From the cell containing the given text, extract its center point as (x, y) coordinate. 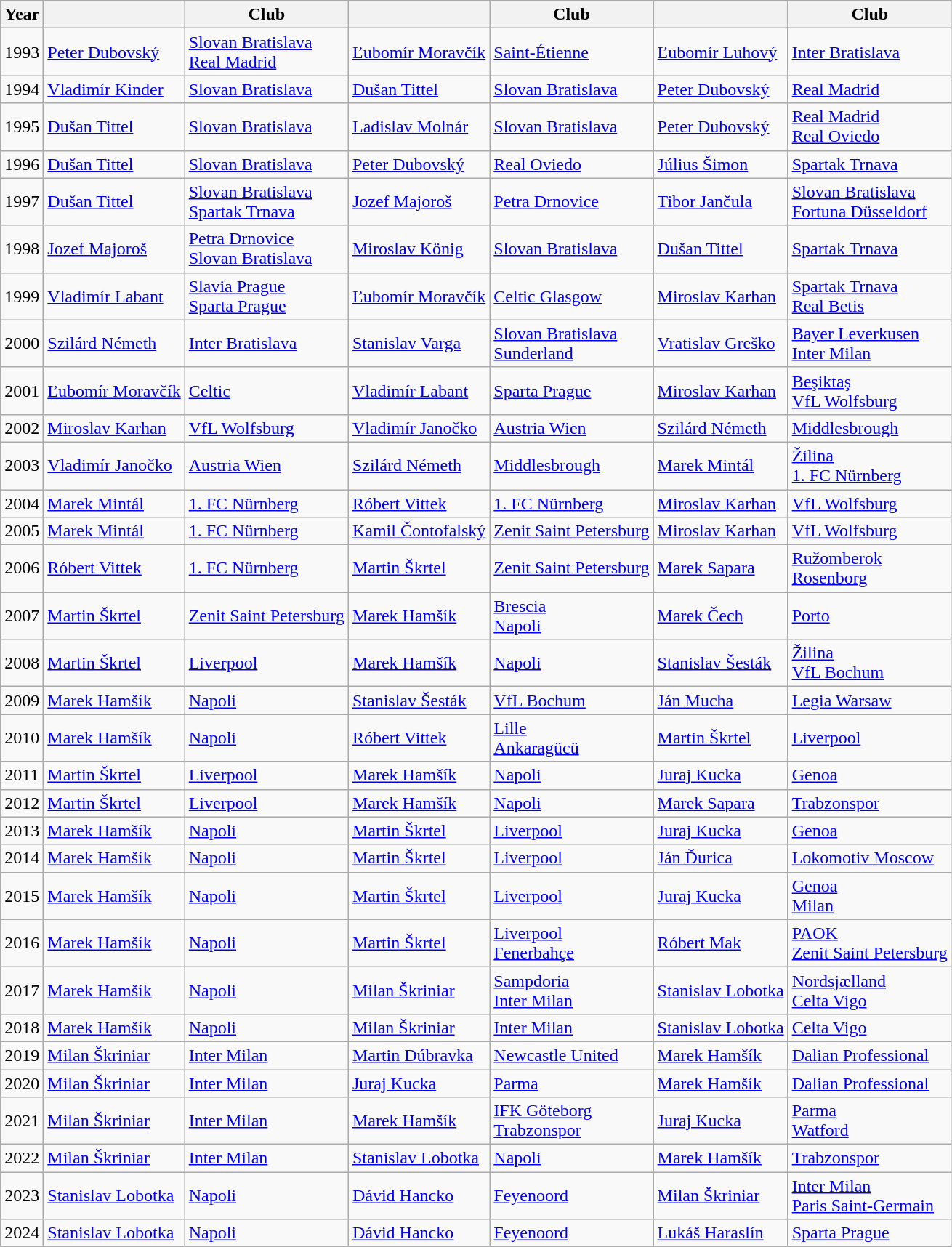
Vladimír Kinder (114, 89)
Nordsjælland Celta Vigo (869, 990)
2011 (22, 775)
Žilina VfL Bochum (869, 663)
Július Šimon (721, 164)
Porto (869, 616)
2003 (22, 465)
Lukáš Haraslín (721, 1233)
Legia Warsaw (869, 701)
Slovan Bratislava Fortuna Düsseldorf (869, 202)
Newcastle United (571, 1055)
1999 (22, 296)
1993 (22, 52)
Beşiktaş VfL Wolfsburg (869, 391)
2017 (22, 990)
2007 (22, 616)
1996 (22, 164)
Slovan Bratislava Real Madrid (266, 52)
2010 (22, 738)
Genoa Milan (869, 895)
Saint-Étienne (571, 52)
Lille Ankaragücü (571, 738)
Parma Watford (869, 1121)
Žilina 1. FC Nürnberg (869, 465)
2016 (22, 943)
Sampdoria Inter Milan (571, 990)
Parma (571, 1083)
Tibor Jančula (721, 202)
Celtic (266, 391)
Inter Milan Paris Saint-Germain (869, 1196)
Real Oviedo (571, 164)
Marek Čech (721, 616)
PAOK Zenit Saint Petersburg (869, 943)
2004 (22, 504)
Celta Vigo (869, 1028)
Real Madrid (869, 89)
Spartak Trnava Real Betis (869, 296)
Celtic Glasgow (571, 296)
1997 (22, 202)
2015 (22, 895)
Petra Drnovice Slovan Bratislava (266, 249)
2008 (22, 663)
1994 (22, 89)
Ján Ďurica (721, 858)
2020 (22, 1083)
Brescia Napoli (571, 616)
IFK Göteborg Trabzonspor (571, 1121)
2022 (22, 1158)
Lokomotiv Moscow (869, 858)
2005 (22, 531)
2002 (22, 428)
2018 (22, 1028)
Vratislav Greško (721, 343)
Slavia Prague Sparta Prague (266, 296)
2019 (22, 1055)
1995 (22, 126)
Year (22, 15)
2012 (22, 803)
Ján Mucha (721, 701)
Real Madrid Real Oviedo (869, 126)
VfL Bochum (571, 701)
Liverpool Fenerbahçe (571, 943)
Slovan Bratislava Sunderland (571, 343)
Martin Dúbravka (419, 1055)
Róbert Mak (721, 943)
Kamil Čontofalský (419, 531)
1998 (22, 249)
2024 (22, 1233)
Ladislav Molnár (419, 126)
2023 (22, 1196)
Miroslav König (419, 249)
Bayer Leverkusen Inter Milan (869, 343)
Ľubomír Luhový (721, 52)
Slovan Bratislava Spartak Trnava (266, 202)
2000 (22, 343)
2013 (22, 831)
2006 (22, 568)
Petra Drnovice (571, 202)
2001 (22, 391)
Ružomberok Rosenborg (869, 568)
2009 (22, 701)
Stanislav Varga (419, 343)
2014 (22, 858)
2021 (22, 1121)
